For the text-containing cell, return its midpoint in (x, y) coordinate format. 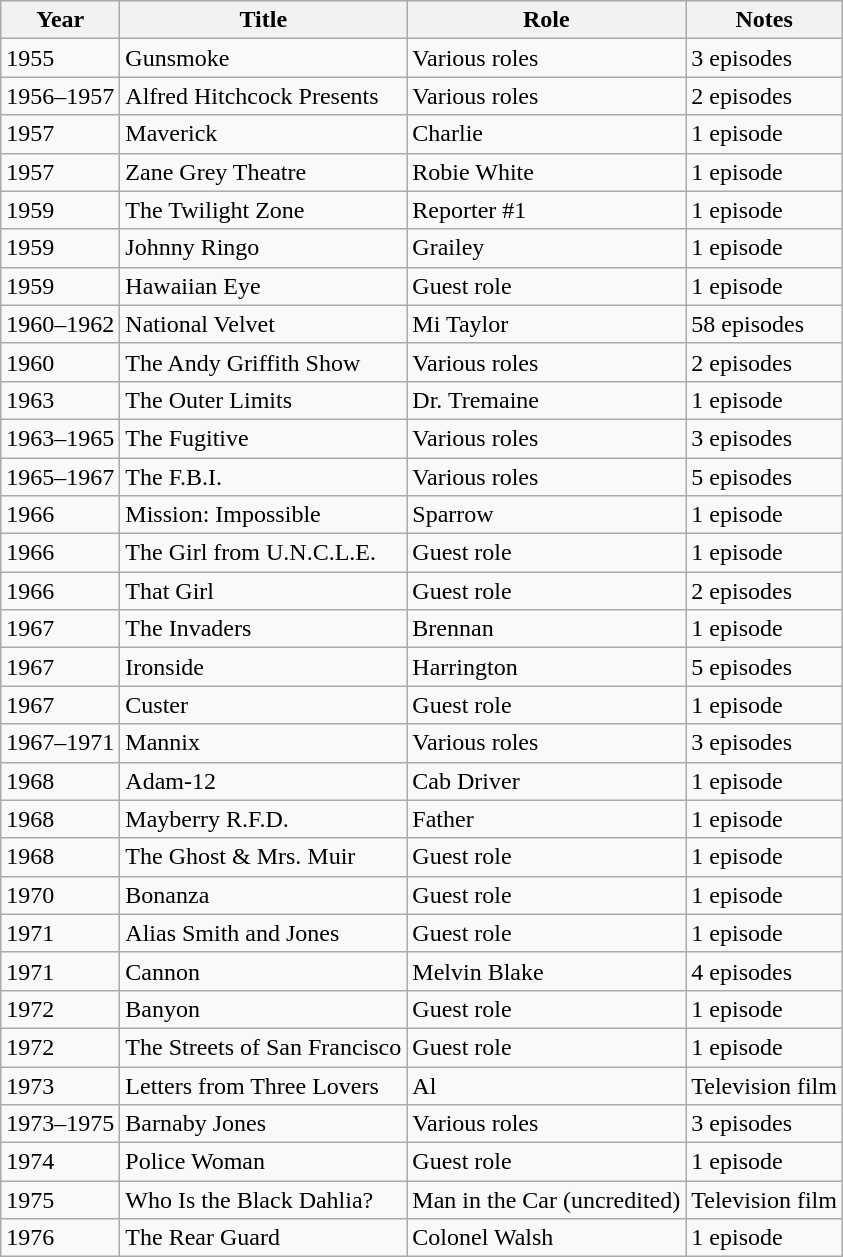
Bonanza (264, 895)
Custer (264, 705)
Al (546, 1085)
The Invaders (264, 629)
Alias Smith and Jones (264, 933)
1974 (60, 1162)
Notes (764, 20)
The Twilight Zone (264, 210)
Mission: Impossible (264, 515)
Hawaiian Eye (264, 286)
Who Is the Black Dahlia? (264, 1200)
Maverick (264, 134)
The Streets of San Francisco (264, 1047)
Role (546, 20)
Letters from Three Lovers (264, 1085)
1956–1957 (60, 96)
Adam-12 (264, 781)
1960–1962 (60, 324)
Ironside (264, 667)
Cannon (264, 971)
Zane Grey Theatre (264, 172)
1960 (60, 362)
Mayberry R.F.D. (264, 819)
The Andy Griffith Show (264, 362)
The Girl from U.N.C.L.E. (264, 553)
The Fugitive (264, 438)
Brennan (546, 629)
4 episodes (764, 971)
Johnny Ringo (264, 248)
Police Woman (264, 1162)
1955 (60, 58)
Banyon (264, 1009)
National Velvet (264, 324)
1975 (60, 1200)
1973–1975 (60, 1124)
That Girl (264, 591)
Harrington (546, 667)
Alfred Hitchcock Presents (264, 96)
The Ghost & Mrs. Muir (264, 857)
Mi Taylor (546, 324)
Sparrow (546, 515)
The F.B.I. (264, 477)
Melvin Blake (546, 971)
The Outer Limits (264, 400)
1976 (60, 1238)
1963 (60, 400)
Mannix (264, 743)
Charlie (546, 134)
Dr. Tremaine (546, 400)
1970 (60, 895)
1965–1967 (60, 477)
Barnaby Jones (264, 1124)
1973 (60, 1085)
1963–1965 (60, 438)
Father (546, 819)
Title (264, 20)
Colonel Walsh (546, 1238)
The Rear Guard (264, 1238)
1967–1971 (60, 743)
Grailey (546, 248)
Reporter #1 (546, 210)
Robie White (546, 172)
Year (60, 20)
Cab Driver (546, 781)
Gunsmoke (264, 58)
Man in the Car (uncredited) (546, 1200)
58 episodes (764, 324)
